Return the [X, Y] coordinate for the center point of the cell that contains the specified text.  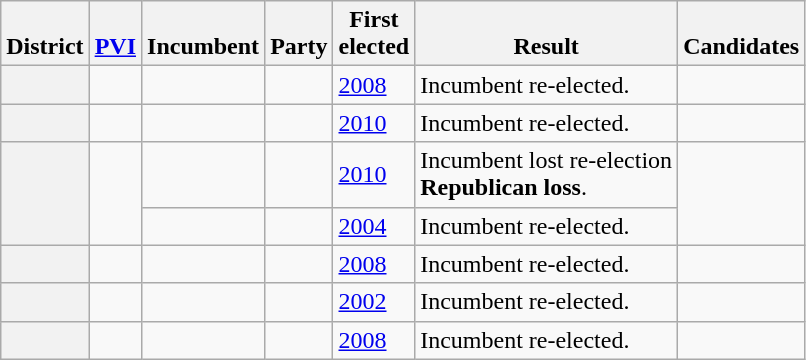
District [45, 34]
Result [546, 34]
2004 [374, 226]
Incumbent [204, 34]
PVI [115, 34]
Incumbent lost re-electionRepublican loss. [546, 174]
2002 [374, 302]
Candidates [742, 34]
Party [299, 34]
Firstelected [374, 34]
